Capture the cell that displays the provided text and extract its (x, y) central coordinate. 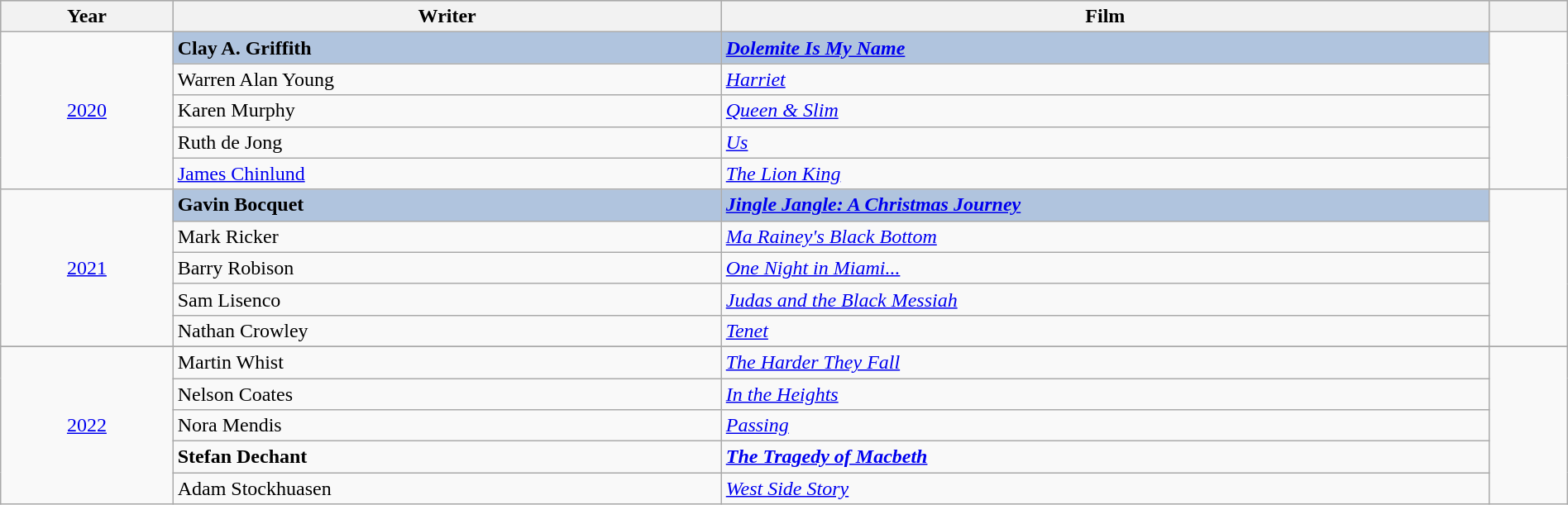
Tenet (1105, 331)
Harriet (1105, 79)
2020 (87, 111)
Nathan Crowley (447, 331)
Judas and the Black Messiah (1105, 299)
Karen Murphy (447, 111)
Gavin Bocquet (447, 205)
Martin Whist (447, 362)
Us (1105, 142)
2022 (87, 425)
Ruth de Jong (447, 142)
Ma Rainey's Black Bottom (1105, 236)
Mark Ricker (447, 236)
Nora Mendis (447, 426)
Dolemite Is My Name (1105, 48)
Nelson Coates (447, 394)
Year (87, 17)
Jingle Jangle: A Christmas Journey (1105, 205)
Warren Alan Young (447, 79)
The Harder They Fall (1105, 362)
Adam Stockhuasen (447, 488)
Queen & Slim (1105, 111)
Clay A. Griffith (447, 48)
One Night in Miami... (1105, 268)
Stefan Dechant (447, 457)
West Side Story (1105, 488)
Film (1105, 17)
Sam Lisenco (447, 299)
Barry Robison (447, 268)
James Chinlund (447, 174)
In the Heights (1105, 394)
The Lion King (1105, 174)
Passing (1105, 426)
2021 (87, 268)
The Tragedy of Macbeth (1105, 457)
Writer (447, 17)
